Extract the (X, Y) coordinate from the center of the cell holding the provided text.  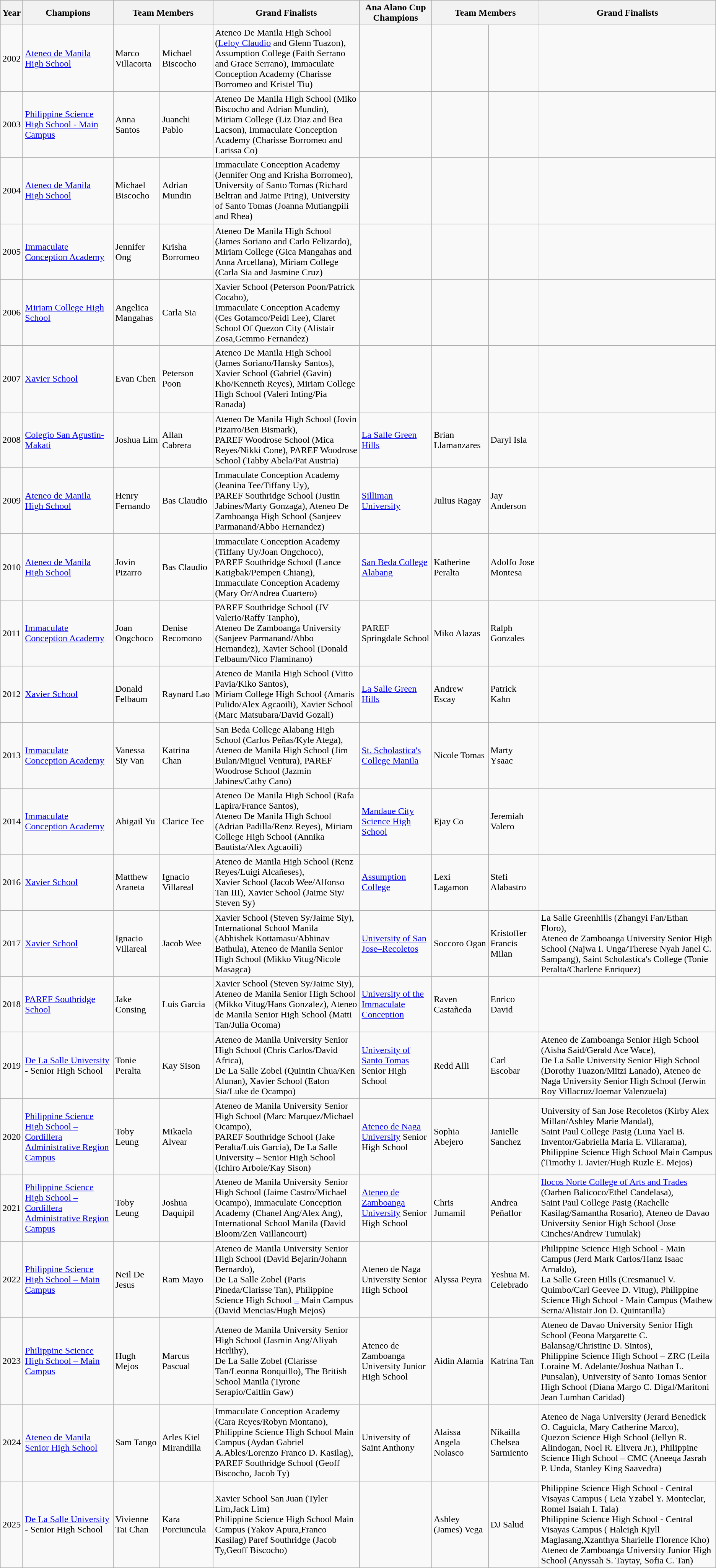
2023 (11, 1361)
Colegio San Agustin-Makati (68, 440)
Arles Kiel Mirandilla (186, 1443)
Ram Mayo (186, 1279)
Enrico David (514, 1004)
Raven Castañeda (460, 1004)
Julius Ragay (460, 501)
Andrea Peñaflor (514, 1208)
Jovin Pizarro (137, 567)
Jay Anderson (514, 501)
Hugh Mejos (137, 1361)
Ateneo de Manila Senior High School (68, 1443)
Matthew Araneta (137, 882)
Ralph Gonzales (514, 633)
St. Scholastica's College Manila (395, 755)
Marco Villacorta (137, 58)
Carl Escobar (514, 1065)
Marty Ysaac (514, 755)
Clarice Tee (186, 821)
2002 (11, 58)
Philippine Science High School - Main Campus (68, 125)
Kristoffer Francis Milan (514, 944)
Adolfo Jose Montesa (514, 567)
Silliman University (395, 501)
Andrew Escay (460, 694)
Kay Sison (186, 1065)
Brian Llamanzares (460, 440)
2010 (11, 567)
Alyssa Peyra (460, 1279)
Katrina Tan (514, 1361)
Ejay Co (460, 821)
Katrina Chan (186, 755)
Champions (68, 13)
Luis Garcia (186, 1004)
Henry Fernando (137, 501)
Katherine Peralta (460, 567)
Assumption College (395, 882)
Jennifer Ong (137, 252)
2020 (11, 1137)
Ashley (James) Vega (460, 1524)
Stefi Alabastro (514, 882)
Ateneo de Manila High School (Renz Reyes/Luigi Alcañeses),Xavier School (Jacob Wee/Alfonso Tan III), Xavier School (Jaime Siy/ Steven Sy) (286, 882)
2008 (11, 440)
2018 (11, 1004)
Tonie Peralta (137, 1065)
University of Santo Tomas Senior High School (395, 1065)
2014 (11, 821)
Adrian Mundin (186, 190)
Soccoro Ogan (460, 944)
DJ Salud (514, 1524)
Denise Recomono (186, 633)
2021 (11, 1208)
2016 (11, 882)
2007 (11, 379)
Chris Jumamil (460, 1208)
2004 (11, 190)
2005 (11, 252)
Sam Tango (137, 1443)
PAREF Springdale School (395, 633)
Joshua Daquipil (186, 1208)
Patrick Kahn (514, 694)
Alaissa Angela Nolasco (460, 1443)
Daryl Isla (514, 440)
Abigail Yu (137, 821)
Jake Consing (137, 1004)
Mandaue City Science High School (395, 821)
Miriam College High School (68, 313)
PAREF Southridge School (68, 1004)
Peterson Poon (186, 379)
2024 (11, 1443)
Ana Alano Cup Champions (395, 13)
Joan Ongchoco (137, 633)
Vanessa Siy Van (137, 755)
Neil De Jesus (137, 1279)
Year (11, 13)
2011 (11, 633)
Marcus Pascual (186, 1361)
University of San Jose–Recoletos (395, 944)
Redd Alli (460, 1065)
Nicole Tomas (460, 755)
University of Saint Anthony (395, 1443)
2003 (11, 125)
2019 (11, 1065)
Anna Santos (137, 125)
Krisha Borromeo (186, 252)
Carla Sia (186, 313)
Nikailla Chelsea Sarmiento (514, 1443)
Donald Felbaum (137, 694)
Kara Porciuncula (186, 1524)
2012 (11, 694)
Juanchi Pablo (186, 125)
2013 (11, 755)
Sophia Abejero (460, 1137)
2022 (11, 1279)
2017 (11, 944)
Miko Alazas (460, 633)
Janielle Sanchez (514, 1137)
Jeremiah Valero (514, 821)
Raynard Lao (186, 694)
Ateneo de Zamboanga University Junior High School (395, 1361)
Mikaela Alvear (186, 1137)
Angelica Mangahas (137, 313)
2009 (11, 501)
2025 (11, 1524)
Joshua Lim (137, 440)
Allan Cabrera (186, 440)
Vivienne Tai Chan (137, 1524)
Yeshua M. Celebrado (514, 1279)
University of the Immaculate Conception (395, 1004)
San Beda College Alabang (395, 567)
2006 (11, 313)
Jacob Wee (186, 944)
Evan Chen (137, 379)
Aidin Alamia (460, 1361)
Ateneo de Zamboanga University Senior High School (395, 1208)
Lexi Lagamon (460, 882)
